Return the (X, Y) coordinate for the center point of the cell that contains the specified text.  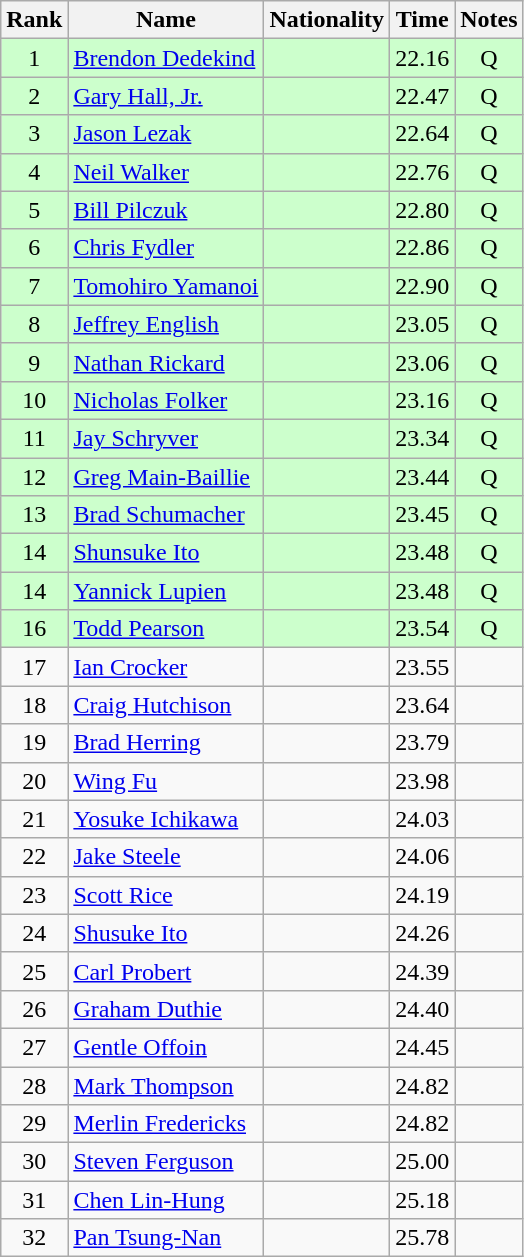
Craig Hutchison (166, 705)
23.16 (422, 400)
25.78 (422, 1238)
24.45 (422, 1047)
13 (34, 515)
6 (34, 248)
24.19 (422, 895)
Chris Fydler (166, 248)
22.80 (422, 210)
29 (34, 1124)
22.86 (422, 248)
20 (34, 781)
23.79 (422, 743)
23.06 (422, 362)
22.76 (422, 172)
Name (166, 20)
Greg Main-Baillie (166, 477)
22.47 (422, 96)
Todd Pearson (166, 629)
25.18 (422, 1200)
Graham Duthie (166, 1009)
21 (34, 819)
Nationality (327, 20)
Jake Steele (166, 857)
2 (34, 96)
23.64 (422, 705)
Chen Lin-Hung (166, 1200)
23.98 (422, 781)
4 (34, 172)
24.26 (422, 933)
Merlin Fredericks (166, 1124)
23.05 (422, 324)
Notes (489, 20)
Brad Schumacher (166, 515)
Tomohiro Yamanoi (166, 286)
22.16 (422, 58)
24.06 (422, 857)
11 (34, 438)
Jeffrey English (166, 324)
Jason Lezak (166, 134)
25.00 (422, 1162)
3 (34, 134)
26 (34, 1009)
Carl Probert (166, 971)
Nicholas Folker (166, 400)
1 (34, 58)
28 (34, 1085)
Nathan Rickard (166, 362)
5 (34, 210)
Scott Rice (166, 895)
Jay Schryver (166, 438)
32 (34, 1238)
23.44 (422, 477)
18 (34, 705)
17 (34, 667)
Steven Ferguson (166, 1162)
23.55 (422, 667)
24 (34, 933)
24.39 (422, 971)
7 (34, 286)
22 (34, 857)
Yannick Lupien (166, 591)
24.03 (422, 819)
24.40 (422, 1009)
Mark Thompson (166, 1085)
Shunsuke Ito (166, 553)
Rank (34, 20)
23 (34, 895)
Time (422, 20)
25 (34, 971)
19 (34, 743)
Pan Tsung-Nan (166, 1238)
10 (34, 400)
12 (34, 477)
31 (34, 1200)
Shusuke Ito (166, 933)
30 (34, 1162)
23.45 (422, 515)
8 (34, 324)
Gentle Offoin (166, 1047)
22.64 (422, 134)
23.34 (422, 438)
Gary Hall, Jr. (166, 96)
22.90 (422, 286)
16 (34, 629)
Wing Fu (166, 781)
Brad Herring (166, 743)
27 (34, 1047)
9 (34, 362)
Neil Walker (166, 172)
Yosuke Ichikawa (166, 819)
Brendon Dedekind (166, 58)
Ian Crocker (166, 667)
23.54 (422, 629)
Bill Pilczuk (166, 210)
